Determine the [x, y] coordinate at the center of the cell enclosing the given text.  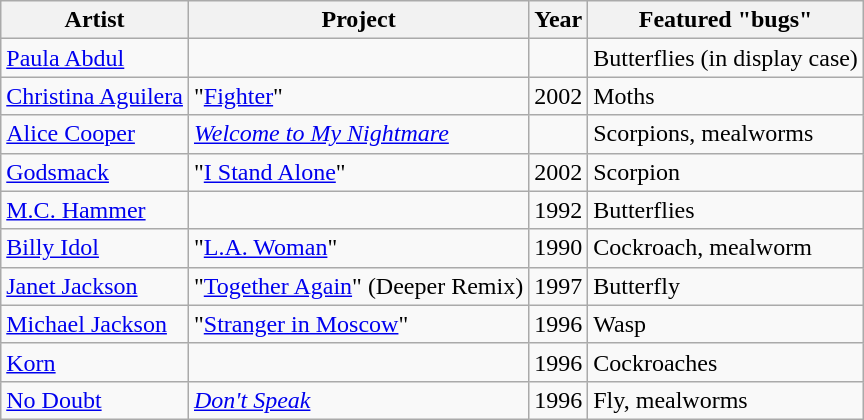
Cockroach, mealworm [726, 248]
1990 [558, 248]
Artist [95, 20]
Featured "bugs" [726, 20]
Butterflies (in display case) [726, 58]
Butterfly [726, 286]
Paula Abdul [95, 58]
"I Stand Alone" [358, 172]
Janet Jackson [95, 286]
M.C. Hammer [95, 210]
Korn [95, 362]
Moths [726, 96]
Michael Jackson [95, 324]
Cockroaches [726, 362]
Christina Aguilera [95, 96]
"Fighter" [358, 96]
1992 [558, 210]
Don't Speak [358, 400]
Year [558, 20]
No Doubt [95, 400]
"Stranger in Moscow" [358, 324]
Scorpions, mealworms [726, 134]
"Together Again" (Deeper Remix) [358, 286]
Wasp [726, 324]
Butterflies [726, 210]
Welcome to My Nightmare [358, 134]
Fly, mealworms [726, 400]
1997 [558, 286]
Billy Idol [95, 248]
Godsmack [95, 172]
Scorpion [726, 172]
Alice Cooper [95, 134]
"L.A. Woman" [358, 248]
Project [358, 20]
